For the text-containing cell, return its midpoint in [X, Y] coordinate format. 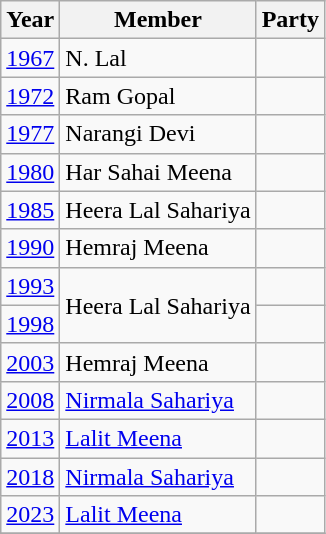
Member [158, 20]
1993 [30, 286]
2003 [30, 362]
Har Sahai Meena [158, 172]
1967 [30, 58]
2023 [30, 515]
Party [290, 20]
Ram Gopal [158, 96]
1980 [30, 172]
2018 [30, 477]
2013 [30, 438]
Narangi Devi [158, 134]
N. Lal [158, 58]
2008 [30, 400]
1998 [30, 324]
1977 [30, 134]
Year [30, 20]
1990 [30, 248]
1985 [30, 210]
1972 [30, 96]
